Search for the cell housing the specified text and yield its (X, Y) center coordinate. 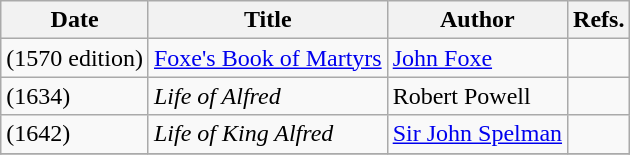
Sir John Spelman (477, 134)
Life of King Alfred (268, 134)
(1634) (75, 96)
(1570 edition) (75, 58)
Robert Powell (477, 96)
Refs. (599, 20)
Title (268, 20)
Author (477, 20)
Life of Alfred (268, 96)
Date (75, 20)
Foxe's Book of Martyrs (268, 58)
(1642) (75, 134)
John Foxe (477, 58)
